Output the [x, y] coordinate of the center of the cell containing the given text.  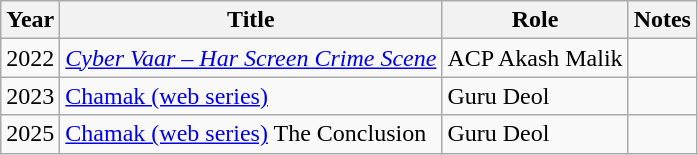
2023 [30, 96]
Year [30, 20]
Chamak (web series) [251, 96]
Chamak (web series) The Conclusion [251, 134]
Title [251, 20]
Cyber Vaar – Har Screen Crime Scene [251, 58]
ACP Akash Malik [535, 58]
Role [535, 20]
2022 [30, 58]
2025 [30, 134]
Notes [662, 20]
